Detect which cell encompasses the target text, then output its [x, y] center coordinate. 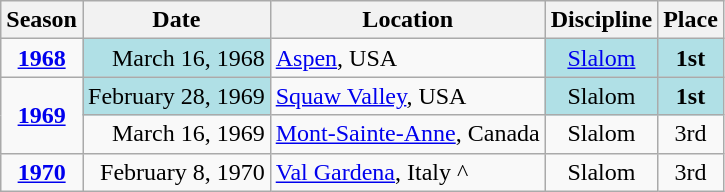
Location [408, 20]
1968 [42, 58]
February 28, 1969 [176, 96]
Aspen, USA [408, 58]
March 16, 1969 [176, 134]
1969 [42, 115]
Squaw Valley, USA [408, 96]
Season [42, 20]
February 8, 1970 [176, 172]
Date [176, 20]
Val Gardena, Italy ^ [408, 172]
Mont-Sainte-Anne, Canada [408, 134]
Discipline [601, 20]
Place [691, 20]
1970 [42, 172]
March 16, 1968 [176, 58]
